Detect which cell encompasses the target text, then output its [X, Y] center coordinate. 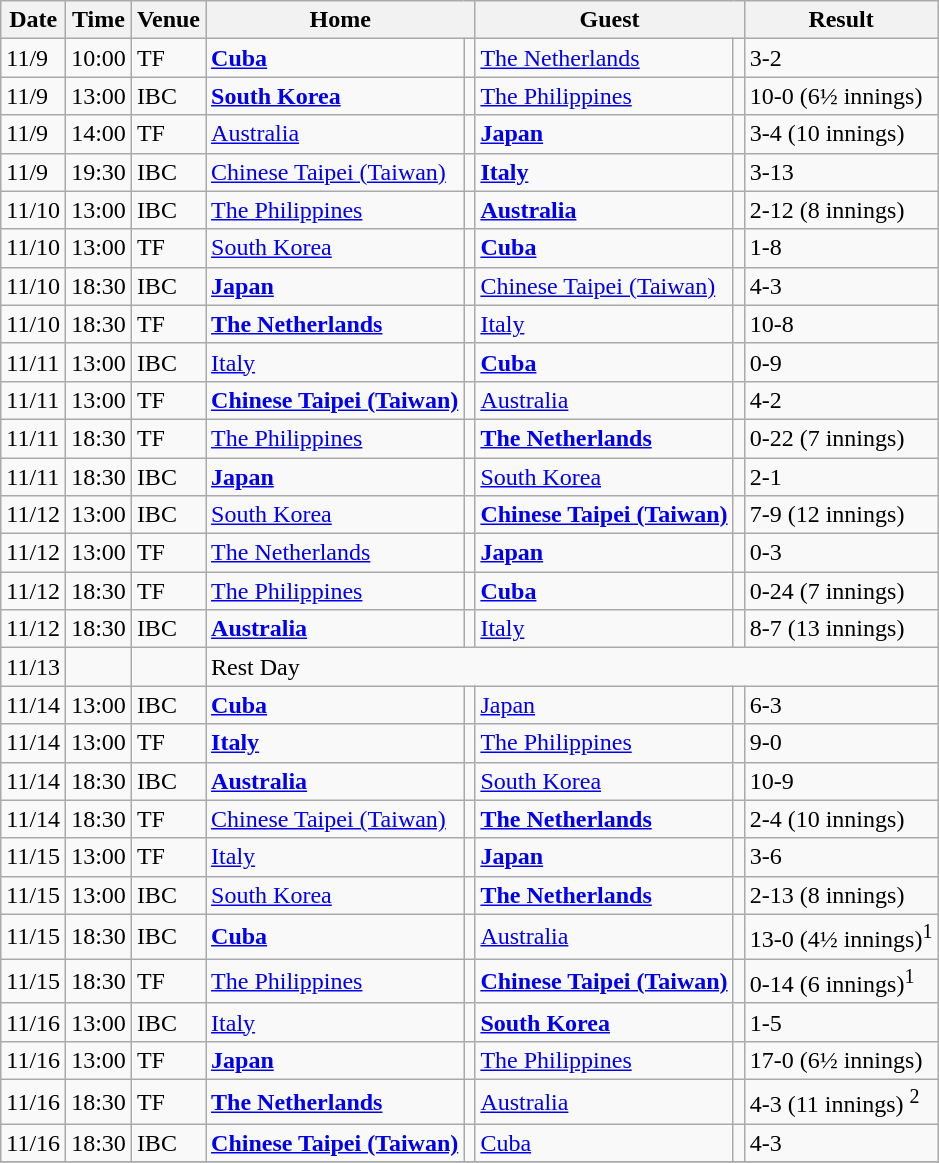
0-22 (7 innings) [841, 438]
Date [34, 20]
Result [841, 20]
3-2 [841, 58]
3-13 [841, 172]
13-0 (4½ innings)1 [841, 936]
17-0 (6½ innings) [841, 1060]
11/13 [34, 667]
2-4 (10 innings) [841, 819]
10-8 [841, 324]
4-3 (11 innings) 2 [841, 1102]
9-0 [841, 743]
Time [99, 20]
14:00 [99, 134]
1-5 [841, 1022]
1-8 [841, 248]
7-9 (12 innings) [841, 515]
0-24 (7 innings) [841, 591]
19:30 [99, 172]
8-7 (13 innings) [841, 629]
Guest [610, 20]
0-9 [841, 362]
4-2 [841, 400]
6-3 [841, 705]
2-12 (8 innings) [841, 210]
Rest Day [572, 667]
0-14 (6 innings)1 [841, 982]
10:00 [99, 58]
2-13 (8 innings) [841, 895]
Venue [168, 20]
0-3 [841, 553]
Home [340, 20]
3-6 [841, 857]
10-0 (6½ innings) [841, 96]
3-4 (10 innings) [841, 134]
10-9 [841, 781]
2-1 [841, 477]
